Output the (X, Y) coordinate of the center of the cell containing the given text.  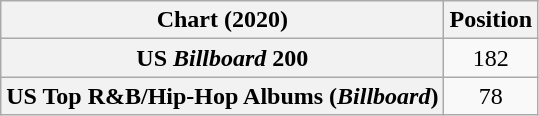
US Billboard 200 (222, 58)
US Top R&B/Hip-Hop Albums (Billboard) (222, 96)
Chart (2020) (222, 20)
182 (491, 58)
78 (491, 96)
Position (491, 20)
